For the text-containing cell, return its midpoint in (x, y) coordinate format. 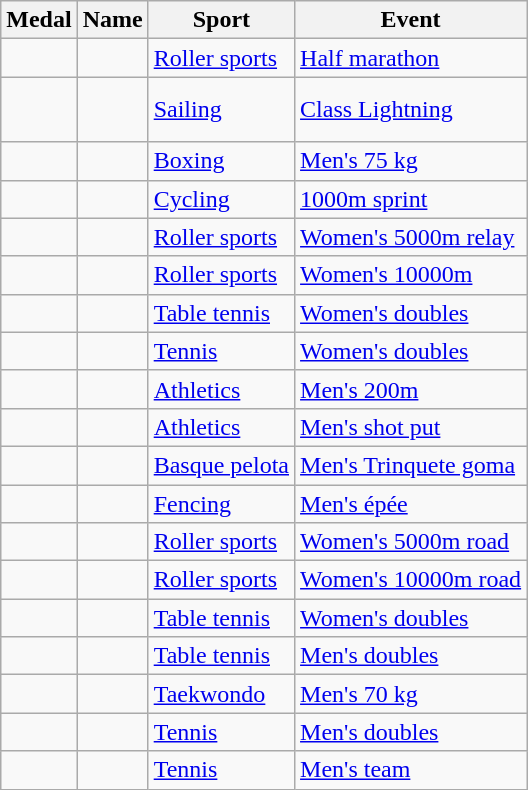
Sport (221, 20)
Class Lightning (411, 110)
Name (112, 20)
Women's 10000m (411, 275)
Women's 5000m relay (411, 237)
1000m sprint (411, 199)
Men's Trinquete goma (411, 465)
Taekwondo (221, 694)
Men's 200m (411, 389)
Boxing (221, 161)
Men's shot put (411, 427)
Sailing (221, 110)
Men's 75 kg (411, 161)
Cycling (221, 199)
Event (411, 20)
Basque pelota (221, 465)
Men's team (411, 770)
Men's 70 kg (411, 694)
Men's épée (411, 503)
Women's 5000m road (411, 542)
Women's 10000m road (411, 580)
Medal (39, 20)
Fencing (221, 503)
Half marathon (411, 58)
